Determine the (x, y) coordinate at the center of the cell enclosing the given text.  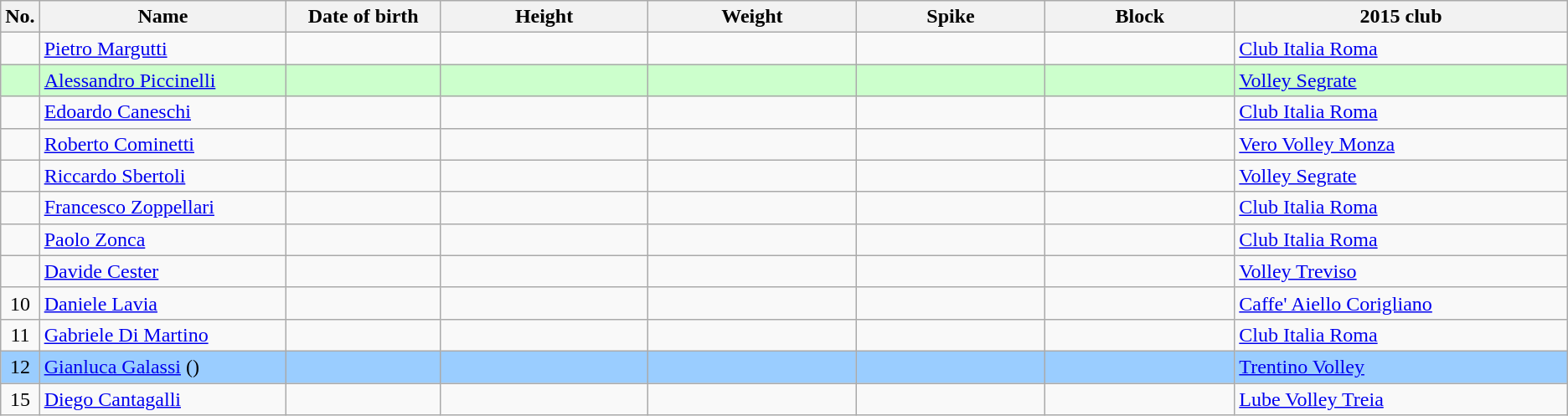
Paolo Zonca (162, 239)
Riccardo Sbertoli (162, 176)
Davide Cester (162, 271)
Edoardo Caneschi (162, 112)
Pietro Margutti (162, 49)
Weight (752, 17)
Caffe' Aiello Corigliano (1400, 303)
11 (20, 335)
Alessandro Piccinelli (162, 80)
15 (20, 399)
Trentino Volley (1400, 367)
Gabriele Di Martino (162, 335)
Block (1140, 17)
Height (544, 17)
Gianluca Galassi () (162, 367)
10 (20, 303)
Spike (951, 17)
Lube Volley Treia (1400, 399)
Volley Treviso (1400, 271)
Roberto Cominetti (162, 144)
2015 club (1400, 17)
12 (20, 367)
Francesco Zoppellari (162, 208)
Vero Volley Monza (1400, 144)
Daniele Lavia (162, 303)
Date of birth (364, 17)
No. (20, 17)
Name (162, 17)
Diego Cantagalli (162, 399)
